Identify which cell holds the provided text, then report its (X, Y) central coordinate. 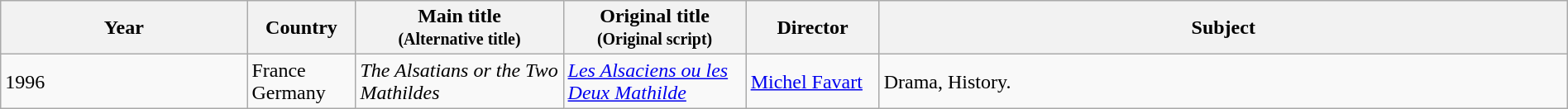
FranceGermany (301, 81)
The Alsatians or the Two Mathildes (460, 81)
Drama, History. (1223, 81)
Country (301, 28)
Subject (1223, 28)
Original title(Original script) (655, 28)
Les Alsaciens ou les Deux Mathilde (655, 81)
Year (124, 28)
Michel Favart (812, 81)
1996 (124, 81)
Director (812, 28)
Main title(Alternative title) (460, 28)
